Scan for the cell matching the given text and deliver its (X, Y) coordinate at center. 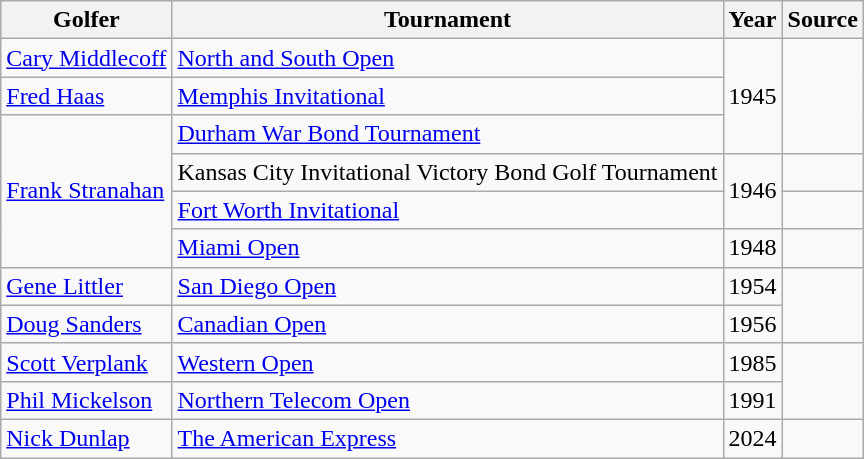
Fred Haas (86, 96)
Source (822, 20)
The American Express (448, 438)
1945 (752, 96)
1985 (752, 362)
1954 (752, 286)
Fort Worth Invitational (448, 210)
North and South Open (448, 58)
Canadian Open (448, 324)
1946 (752, 191)
1948 (752, 248)
Memphis Invitational (448, 96)
Northern Telecom Open (448, 400)
Frank Stranahan (86, 191)
2024 (752, 438)
Nick Dunlap (86, 438)
Golfer (86, 20)
Tournament (448, 20)
Kansas City Invitational Victory Bond Golf Tournament (448, 172)
1956 (752, 324)
Scott Verplank (86, 362)
Western Open (448, 362)
Year (752, 20)
Miami Open (448, 248)
Gene Littler (86, 286)
Durham War Bond Tournament (448, 134)
Cary Middlecoff (86, 58)
San Diego Open (448, 286)
Doug Sanders (86, 324)
Phil Mickelson (86, 400)
1991 (752, 400)
